For the text-containing cell, return its midpoint in [X, Y] coordinate format. 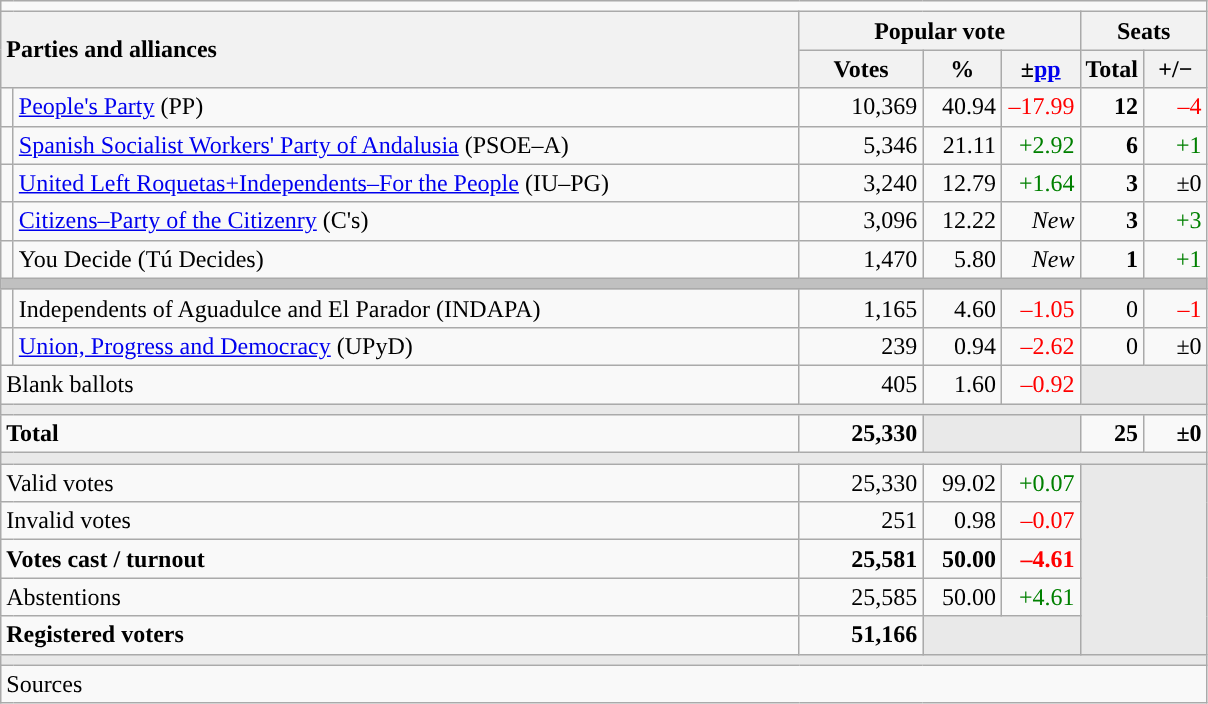
1,470 [861, 259]
4.60 [962, 308]
Spanish Socialist Workers' Party of Andalusia (PSOE–A) [406, 145]
0.98 [962, 521]
99.02 [962, 483]
±pp [1040, 69]
3,240 [861, 183]
+2.92 [1040, 145]
Independents of Aguadulce and El Parador (INDAPA) [406, 308]
Valid votes [400, 483]
Seats [1144, 31]
1 [1112, 259]
Registered voters [400, 635]
–4.61 [1040, 559]
Union, Progress and Democracy (UPyD) [406, 346]
251 [861, 521]
Invalid votes [400, 521]
5.80 [962, 259]
+0.07 [1040, 483]
5,346 [861, 145]
United Left Roquetas+Independents–For the People (IU–PG) [406, 183]
25 [1112, 434]
12.79 [962, 183]
1,165 [861, 308]
Abstentions [400, 597]
12.22 [962, 221]
Blank ballots [400, 384]
1.60 [962, 384]
–2.62 [1040, 346]
–0.07 [1040, 521]
6 [1112, 145]
–1.05 [1040, 308]
10,369 [861, 107]
% [962, 69]
+3 [1176, 221]
25,585 [861, 597]
+1.64 [1040, 183]
12 [1112, 107]
405 [861, 384]
+4.61 [1040, 597]
–0.92 [1040, 384]
0.94 [962, 346]
51,166 [861, 635]
Parties and alliances [400, 50]
21.11 [962, 145]
You Decide (Tú Decides) [406, 259]
25,581 [861, 559]
239 [861, 346]
Votes cast / turnout [400, 559]
People's Party (PP) [406, 107]
–17.99 [1040, 107]
–1 [1176, 308]
3,096 [861, 221]
Popular vote [940, 31]
+/− [1176, 69]
Votes [861, 69]
40.94 [962, 107]
Sources [604, 684]
Citizens–Party of the Citizenry (C's) [406, 221]
–4 [1176, 107]
